Provide the [x, y] coordinate of the cell's center where the given text is located.  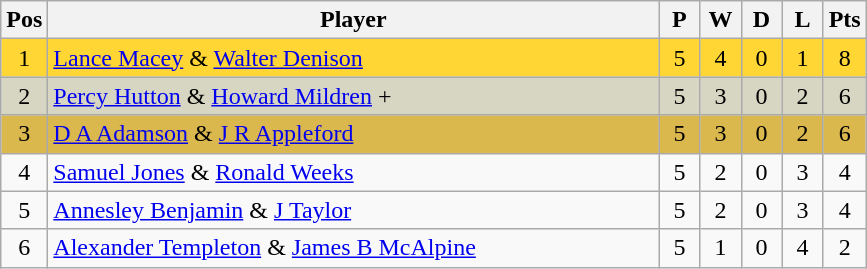
D A Adamson & J R Appleford [354, 134]
Annesley Benjamin & J Taylor [354, 210]
Pos [24, 20]
Alexander Templeton & James B McAlpine [354, 248]
Samuel Jones & Ronald Weeks [354, 172]
Pts [844, 20]
Lance Macey & Walter Denison [354, 58]
Percy Hutton & Howard Mildren + [354, 96]
D [762, 20]
L [802, 20]
P [680, 20]
Player [354, 20]
W [720, 20]
8 [844, 58]
